Extract the [x, y] coordinate from the center of the cell holding the provided text.  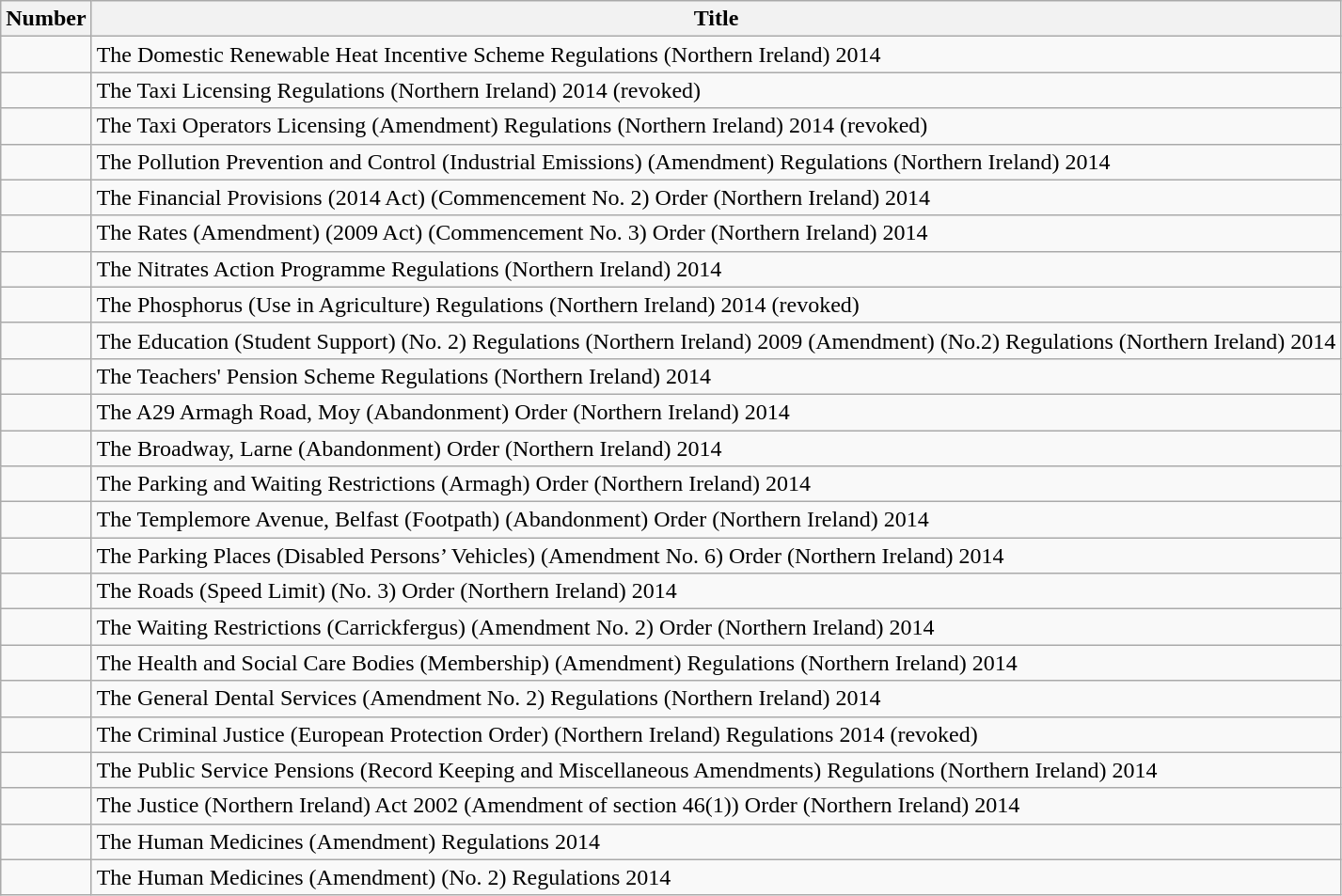
The Parking and Waiting Restrictions (Armagh) Order (Northern Ireland) 2014 [717, 484]
The Taxi Operators Licensing (Amendment) Regulations (Northern Ireland) 2014 (revoked) [717, 126]
The Education (Student Support) (No. 2) Regulations (Northern Ireland) 2009 (Amendment) (No.2) Regulations (Northern Ireland) 2014 [717, 340]
The Domestic Renewable Heat Incentive Scheme Regulations (Northern Ireland) 2014 [717, 55]
The Pollution Prevention and Control (Industrial Emissions) (Amendment) Regulations (Northern Ireland) 2014 [717, 162]
The Phosphorus (Use in Agriculture) Regulations (Northern Ireland) 2014 (revoked) [717, 305]
The A29 Armagh Road, Moy (Abandonment) Order (Northern Ireland) 2014 [717, 412]
The Taxi Licensing Regulations (Northern Ireland) 2014 (revoked) [717, 90]
The Teachers' Pension Scheme Regulations (Northern Ireland) 2014 [717, 376]
The Human Medicines (Amendment) Regulations 2014 [717, 841]
The Financial Provisions (2014 Act) (Commencement No. 2) Order (Northern Ireland) 2014 [717, 197]
The Rates (Amendment) (2009 Act) (Commencement No. 3) Order (Northern Ireland) 2014 [717, 233]
The Waiting Restrictions (Carrickfergus) (Amendment No. 2) Order (Northern Ireland) 2014 [717, 627]
The Criminal Justice (European Protection Order) (Northern Ireland) Regulations 2014 (revoked) [717, 734]
Number [46, 19]
The Health and Social Care Bodies (Membership) (Amendment) Regulations (Northern Ireland) 2014 [717, 663]
The Roads (Speed Limit) (No. 3) Order (Northern Ireland) 2014 [717, 591]
The Templemore Avenue, Belfast (Footpath) (Abandonment) Order (Northern Ireland) 2014 [717, 520]
The Broadway, Larne (Abandonment) Order (Northern Ireland) 2014 [717, 448]
The Parking Places (Disabled Persons’ Vehicles) (Amendment No. 6) Order (Northern Ireland) 2014 [717, 556]
The Public Service Pensions (Record Keeping and Miscellaneous Amendments) Regulations (Northern Ireland) 2014 [717, 770]
The General Dental Services (Amendment No. 2) Regulations (Northern Ireland) 2014 [717, 699]
The Nitrates Action Programme Regulations (Northern Ireland) 2014 [717, 269]
Title [717, 19]
The Justice (Northern Ireland) Act 2002 (Amendment of section 46(1)) Order (Northern Ireland) 2014 [717, 806]
The Human Medicines (Amendment) (No. 2) Regulations 2014 [717, 877]
